Extract the (X, Y) coordinate from the center of the cell holding the provided text.  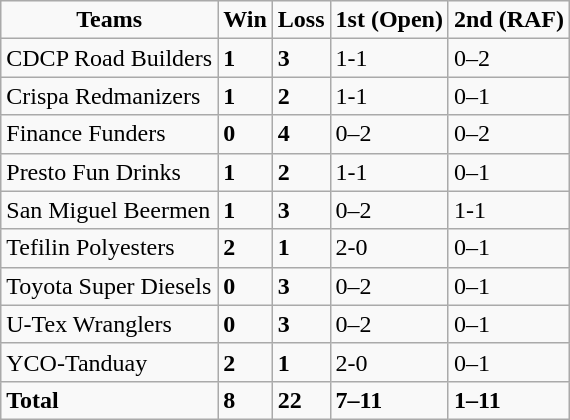
Finance Funders (110, 134)
Toyota Super Diesels (110, 286)
7–11 (389, 400)
Total (110, 400)
Tefilin Polyesters (110, 248)
U-Tex Wranglers (110, 324)
8 (246, 400)
CDCP Road Builders (110, 58)
Crispa Redmanizers (110, 96)
22 (301, 400)
4 (301, 134)
1–11 (508, 400)
Win (246, 20)
2nd (RAF) (508, 20)
1st (Open) (389, 20)
Teams (110, 20)
Presto Fun Drinks (110, 172)
YCO-Tanduay (110, 362)
Loss (301, 20)
San Miguel Beermen (110, 210)
